Return the [x, y] coordinate for the center point of the cell that contains the specified text.  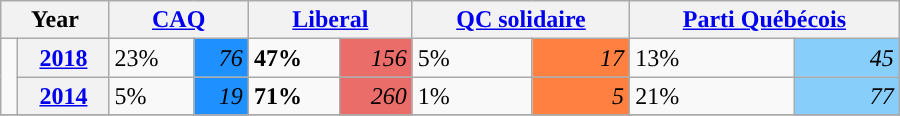
156 [376, 58]
Liberal [330, 20]
76 [221, 58]
47% [294, 58]
17 [581, 58]
23% [152, 58]
Year [55, 20]
260 [376, 96]
1% [472, 96]
21% [712, 96]
19 [221, 96]
5 [581, 96]
13% [712, 58]
77 [846, 96]
2018 [64, 58]
45 [846, 58]
Parti Québécois [765, 20]
2014 [64, 96]
QC solidaire [520, 20]
71% [294, 96]
CAQ [178, 20]
